Extract the (x, y) coordinate from the center of the cell holding the provided text.  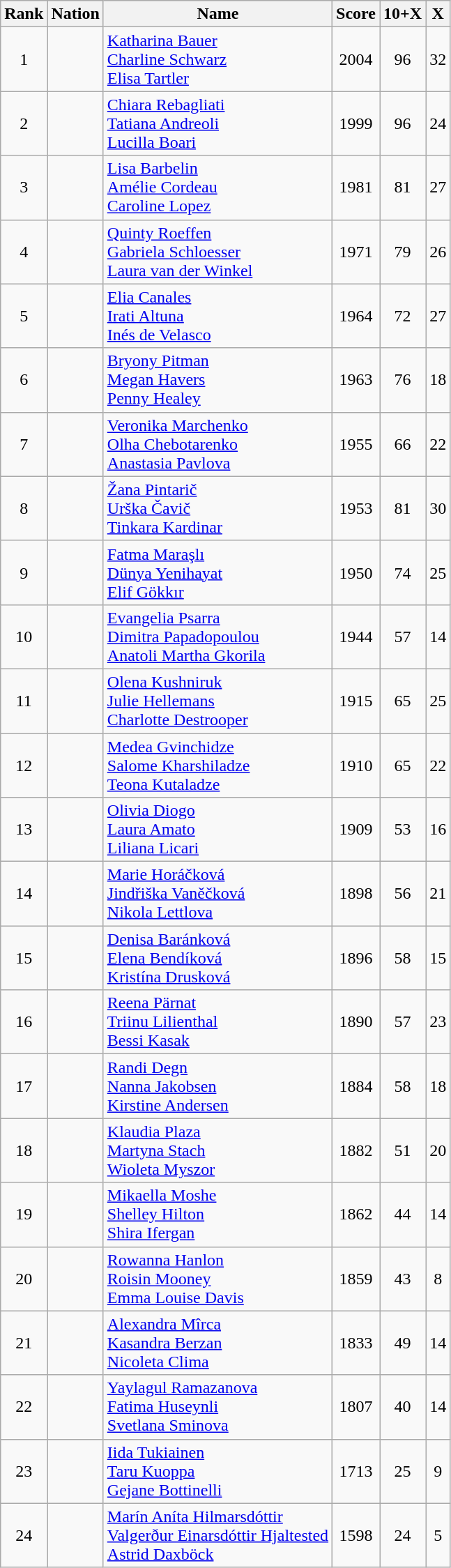
Katharina Bauer Charline Schwarz Elisa Tartler (217, 59)
10+X (403, 14)
1882 (356, 1150)
Alexandra Mîrca Kasandra Berzan Nicoleta Clima (217, 1343)
1964 (356, 316)
Medea Gvinchidze Salome Kharshiladze Teona Kutaladze (217, 766)
1713 (356, 1471)
49 (403, 1343)
72 (403, 316)
32 (438, 59)
1 (24, 59)
Randi Degn Nanna Jakobsen Kirstine Andersen (217, 1086)
Quinty Roeffen Gabriela Schloesser Laura van der Winkel (217, 252)
1859 (356, 1279)
66 (403, 444)
Evangelia Psarra Dimitra Papadopoulou Anatoli Martha Gkorila (217, 637)
Fatma Maraşlı Dünya Yenihayat Elif Gökkır (217, 572)
43 (403, 1279)
Žana Pintarič Urška Čavič Tinkara Kardinar (217, 508)
Score (356, 14)
1999 (356, 123)
30 (438, 508)
1981 (356, 188)
Marín Aníta Hilmarsdóttir Valgerður Einarsdóttir Hjaltested Astrid Daxböck (217, 1535)
1910 (356, 766)
Nation (75, 14)
1898 (356, 894)
1896 (356, 958)
1807 (356, 1407)
40 (403, 1407)
Bryony Pitman Megan Havers Penny Healey (217, 380)
Denisa Baránková Elena Bendíková Kristína Drusková (217, 958)
6 (24, 380)
13 (24, 830)
Olena Kushniruk Julie Hellemans Charlotte Destrooper (217, 701)
X (438, 14)
4 (24, 252)
1890 (356, 1022)
7 (24, 444)
1862 (356, 1215)
Chiara Rebagliati Tatiana Andreoli Lucilla Boari (217, 123)
Elia Canales Irati Altuna Inés de Velasco (217, 316)
1909 (356, 830)
1971 (356, 252)
1953 (356, 508)
26 (438, 252)
Marie Horáčková Jindřiška Vaněčková Nikola Lettlova (217, 894)
56 (403, 894)
12 (24, 766)
76 (403, 380)
11 (24, 701)
Reena Pärnat Triinu Lilienthal Bessi Kasak (217, 1022)
10 (24, 637)
1884 (356, 1086)
74 (403, 572)
Name (217, 14)
1915 (356, 701)
1963 (356, 380)
51 (403, 1150)
Iida Tukiainen Taru Kuoppa Gejane Bottinelli (217, 1471)
2004 (356, 59)
1950 (356, 572)
19 (24, 1215)
Klaudia Plaza Martyna Stach Wioleta Myszor (217, 1150)
Veronika Marchenko Olha Chebotarenko Anastasia Pavlova (217, 444)
Yaylagul Ramazanova Fatima Huseynli Svetlana Sminova (217, 1407)
44 (403, 1215)
Mikaella Moshe Shelley Hilton Shira Ifergan (217, 1215)
2 (24, 123)
Rank (24, 14)
17 (24, 1086)
53 (403, 830)
Rowanna Hanlon Roisin Mooney Emma Louise Davis (217, 1279)
3 (24, 188)
1944 (356, 637)
1955 (356, 444)
1598 (356, 1535)
79 (403, 252)
Olivia Diogo Laura Amato Liliana Licari (217, 830)
1833 (356, 1343)
Lisa Barbelin Amélie Cordeau Caroline Lopez (217, 188)
